Determine the [X, Y] coordinate at the center of the cell enclosing the given text.  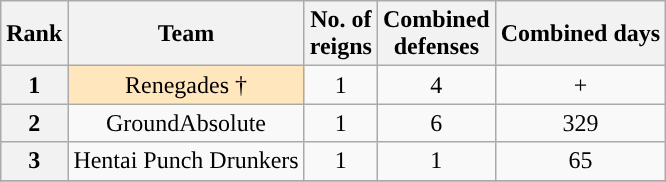
GroundAbsolute [186, 123]
Combineddefenses [436, 34]
Team [186, 34]
Renegades † [186, 85]
2 [34, 123]
Rank [34, 34]
No. ofreigns [340, 34]
4 [436, 85]
Hentai Punch Drunkers [186, 161]
Combined days [580, 34]
6 [436, 123]
329 [580, 123]
+ [580, 85]
65 [580, 161]
3 [34, 161]
